Detect which cell encompasses the target text, then output its (x, y) center coordinate. 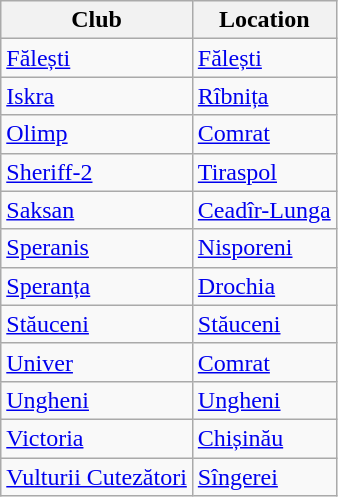
Chișinău (264, 438)
Olimp (97, 134)
Speranța (97, 286)
Nisporeni (264, 248)
Speranis (97, 248)
Club (97, 20)
Ceadîr-Lunga (264, 210)
Location (264, 20)
Tiraspol (264, 172)
Univer (97, 362)
Sheriff-2 (97, 172)
Vulturii Cutezători (97, 477)
Saksan (97, 210)
Iskra (97, 96)
Rîbnița (264, 96)
Sîngerei (264, 477)
Victoria (97, 438)
Drochia (264, 286)
